For the text-containing cell, return its midpoint in [X, Y] coordinate format. 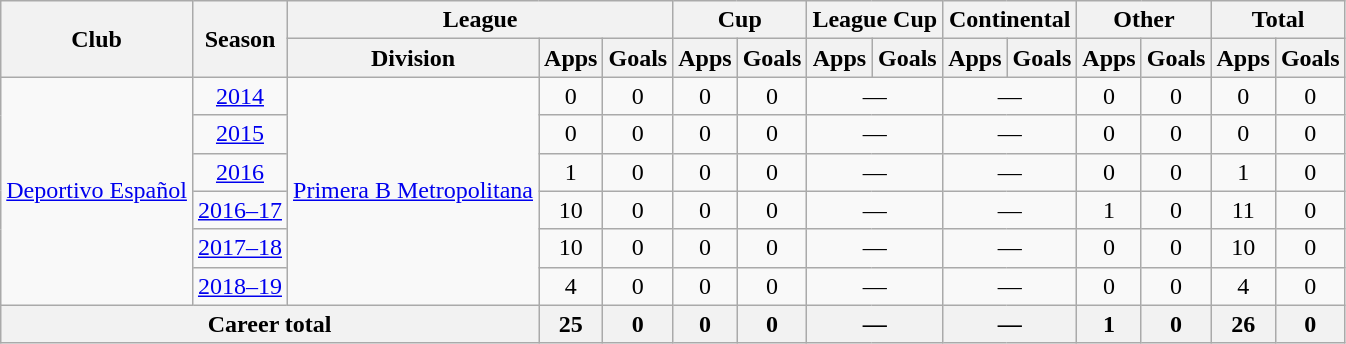
Season [240, 39]
25 [571, 324]
Division [414, 58]
Other [1144, 20]
Cup [740, 20]
Deportivo Español [97, 191]
2016–17 [240, 210]
2015 [240, 134]
26 [1243, 324]
League Cup [875, 20]
2014 [240, 96]
2018–19 [240, 286]
Total [1278, 20]
Club [97, 39]
League [480, 20]
2016 [240, 172]
Primera B Metropolitana [414, 191]
Continental [1010, 20]
2017–18 [240, 248]
11 [1243, 210]
Career total [270, 324]
